Find where the given text appears and provide that cell's center as (X, Y) coordinate. 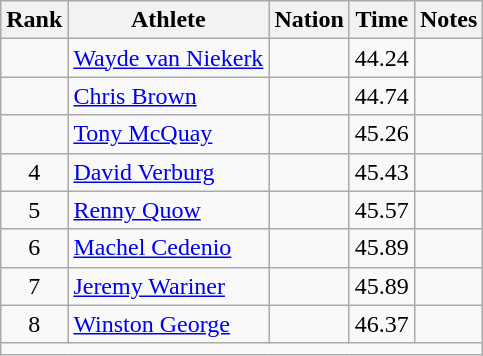
Athlete (168, 20)
Renny Quow (168, 210)
8 (34, 324)
6 (34, 248)
Rank (34, 20)
Nation (309, 20)
5 (34, 210)
Winston George (168, 324)
Tony McQuay (168, 134)
David Verburg (168, 172)
Wayde van Niekerk (168, 58)
44.74 (382, 96)
46.37 (382, 324)
Jeremy Wariner (168, 286)
Time (382, 20)
45.43 (382, 172)
7 (34, 286)
45.26 (382, 134)
4 (34, 172)
Chris Brown (168, 96)
44.24 (382, 58)
Notes (448, 20)
Machel Cedenio (168, 248)
45.57 (382, 210)
